Identify which cell holds the provided text, then report its (x, y) central coordinate. 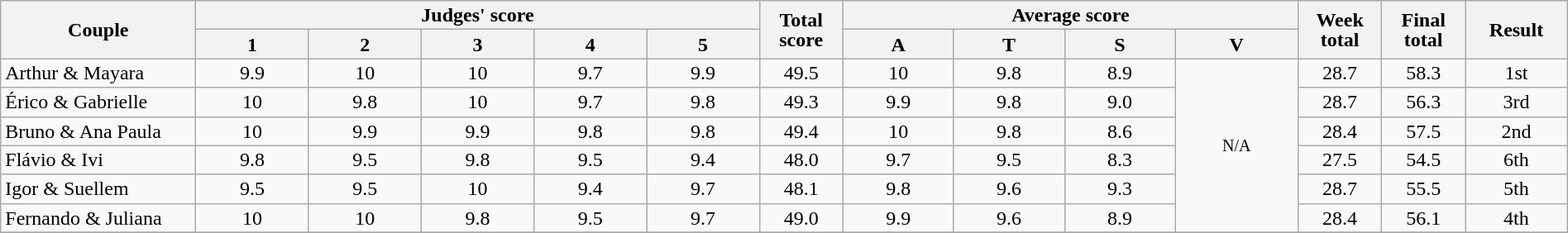
5 (703, 45)
49.4 (801, 131)
56.1 (1424, 218)
Couple (98, 30)
57.5 (1424, 131)
9.0 (1120, 102)
3rd (1517, 102)
T (1009, 45)
Week total (1340, 30)
Result (1517, 30)
S (1120, 45)
Flávio & Ivi (98, 160)
Fernando & Juliana (98, 218)
6th (1517, 160)
55.5 (1424, 188)
N/A (1237, 145)
Érico & Gabrielle (98, 102)
A (898, 45)
49.5 (801, 73)
1st (1517, 73)
49.0 (801, 218)
5th (1517, 188)
1 (252, 45)
Final total (1424, 30)
54.5 (1424, 160)
4 (590, 45)
Total score (801, 30)
3 (477, 45)
48.0 (801, 160)
Judges' score (478, 15)
8.3 (1120, 160)
4th (1517, 218)
48.1 (801, 188)
56.3 (1424, 102)
9.3 (1120, 188)
49.3 (801, 102)
8.6 (1120, 131)
27.5 (1340, 160)
58.3 (1424, 73)
Arthur & Mayara (98, 73)
2 (365, 45)
2nd (1517, 131)
V (1237, 45)
Average score (1070, 15)
Igor & Suellem (98, 188)
Bruno & Ana Paula (98, 131)
